Return [X, Y] of the center of cell containing provided text 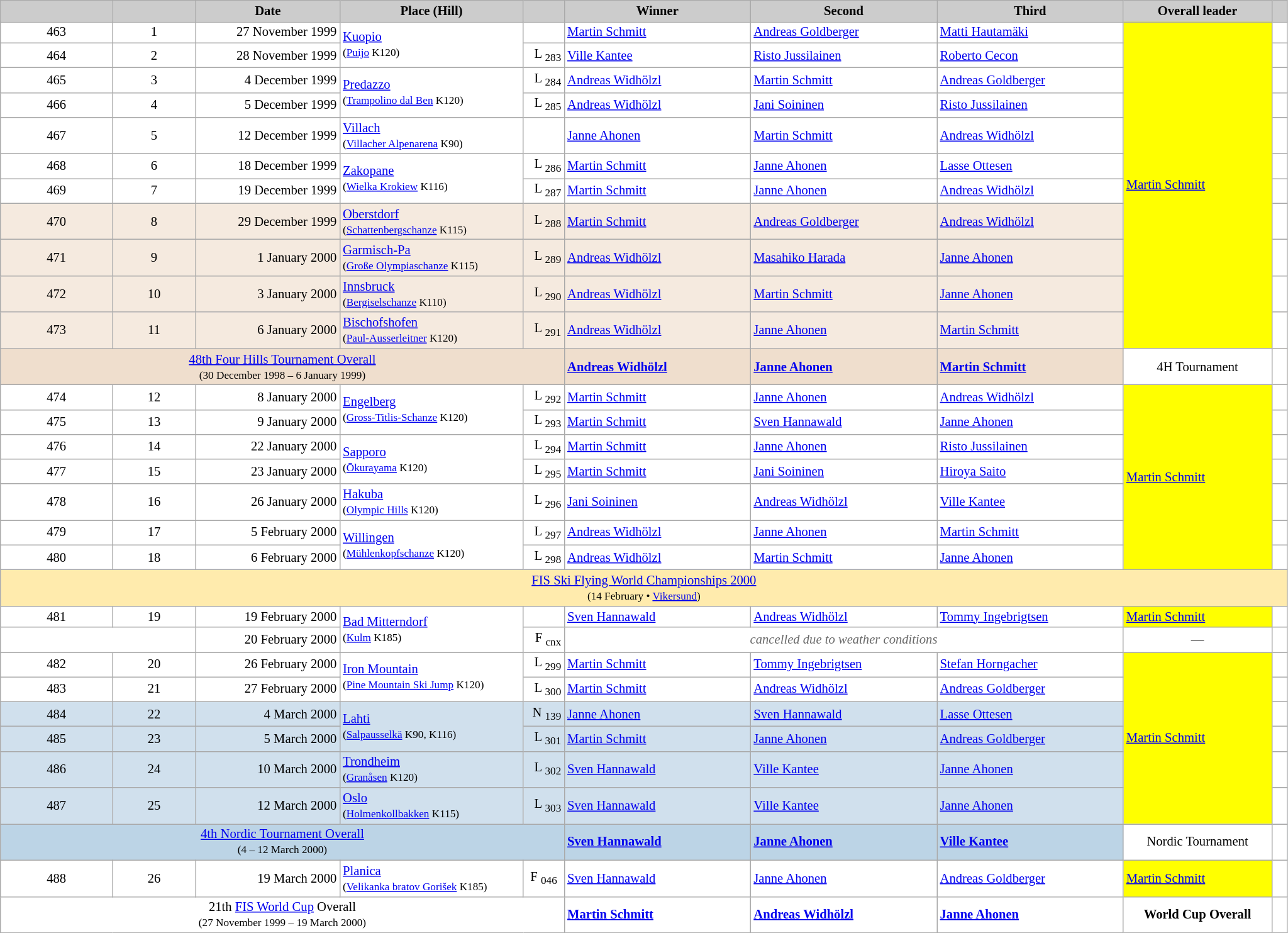
18 [155, 557]
1 [155, 32]
6 January 2000 [268, 330]
Garmisch-Pa(Große Olympiaschanze K115) [431, 257]
14 [155, 447]
3 [155, 79]
Kuopio(Puijo K120) [431, 44]
4H Tournament [1197, 367]
L 292 [543, 396]
23 January 2000 [268, 472]
4 [155, 104]
8 January 2000 [268, 396]
20 [155, 664]
2 [155, 55]
L 296 [543, 502]
26 February 2000 [268, 664]
19 [155, 617]
482 [57, 664]
12 [155, 396]
Trondheim(Granåsen K120) [431, 769]
24 [155, 769]
22 January 2000 [268, 447]
477 [57, 472]
Bischofshofen(Paul-Ausserleitner K120) [431, 330]
L 286 [543, 166]
Oslo(Holmenkollbakken K115) [431, 806]
6 [155, 166]
L 298 [543, 557]
13 [155, 422]
4 March 2000 [268, 713]
9 January 2000 [268, 422]
FIS Ski Flying World Championships 2000(14 February • Vikersund) [644, 588]
12 March 2000 [268, 806]
466 [57, 104]
1 January 2000 [268, 257]
Place (Hill) [431, 11]
Engelberg(Gross-Titlis-Schanze K120) [431, 409]
L 289 [543, 257]
28 November 1999 [268, 55]
L 300 [543, 690]
Date [268, 11]
L 302 [543, 769]
488 [57, 878]
21 [155, 690]
Sapporo(Ōkurayama K120) [431, 459]
Villach(Villacher Alpenarena K90) [431, 135]
L 293 [543, 422]
L 287 [543, 190]
474 [57, 396]
Roberto Cecon [1030, 55]
World Cup Overall [1197, 915]
N 139 [543, 713]
465 [57, 79]
471 [57, 257]
Zakopane(Wielka Krokiew K116) [431, 179]
Iron Mountain(Pine Mountain Ski Jump K120) [431, 677]
L 301 [543, 739]
Predazzo(Trampolino dal Ben K120) [431, 92]
485 [57, 739]
22 [155, 713]
Matti Hautamäki [1030, 32]
476 [57, 447]
26 [155, 878]
L 291 [543, 330]
4 December 1999 [268, 79]
479 [57, 532]
L 290 [543, 294]
10 [155, 294]
18 December 1999 [268, 166]
8 [155, 221]
Hakuba(Olympic Hills K120) [431, 502]
19 February 2000 [268, 617]
3 January 2000 [268, 294]
19 December 1999 [268, 190]
20 February 2000 [268, 639]
Masahiko Harada [843, 257]
F cnx [543, 639]
4th Nordic Tournament Overall(4 – 12 March 2000) [282, 842]
7 [155, 190]
5 March 2000 [268, 739]
L 283 [543, 55]
9 [155, 257]
Third [1030, 11]
480 [57, 557]
468 [57, 166]
L 295 [543, 472]
23 [155, 739]
463 [57, 32]
Planica(Velikanka bratov Gorišek K185) [431, 878]
472 [57, 294]
Stefan Horngacher [1030, 664]
L 285 [543, 104]
470 [57, 221]
cancelled due to weather conditions [844, 639]
478 [57, 502]
12 December 1999 [268, 135]
473 [57, 330]
L 299 [543, 664]
F 046 [543, 878]
486 [57, 769]
481 [57, 617]
L 294 [543, 447]
487 [57, 806]
Second [843, 11]
27 February 2000 [268, 690]
6 February 2000 [268, 557]
L 303 [543, 806]
Oberstdorf(Schattenbergschanze K115) [431, 221]
15 [155, 472]
Innsbruck(Bergiselschanze K110) [431, 294]
16 [155, 502]
483 [57, 690]
469 [57, 190]
29 December 1999 [268, 221]
475 [57, 422]
Hiroya Saito [1030, 472]
467 [57, 135]
Lahti(Salpausselkä K90, K116) [431, 726]
11 [155, 330]
L 297 [543, 532]
48th Four Hills Tournament Overall(30 December 1998 – 6 January 1999) [282, 367]
— [1197, 639]
484 [57, 713]
5 February 2000 [268, 532]
464 [57, 55]
17 [155, 532]
5 [155, 135]
27 November 1999 [268, 32]
Overall leader [1197, 11]
10 March 2000 [268, 769]
Willingen(Mühlenkopfschanze K120) [431, 545]
21th FIS World Cup Overall(27 November 1999 – 19 March 2000) [282, 915]
19 March 2000 [268, 878]
5 December 1999 [268, 104]
Bad Mitterndorf(Kulm K185) [431, 629]
Winner [657, 11]
L 284 [543, 79]
L 288 [543, 221]
26 January 2000 [268, 502]
Nordic Tournament [1197, 842]
25 [155, 806]
